Search for the cell housing the specified text and yield its (X, Y) center coordinate. 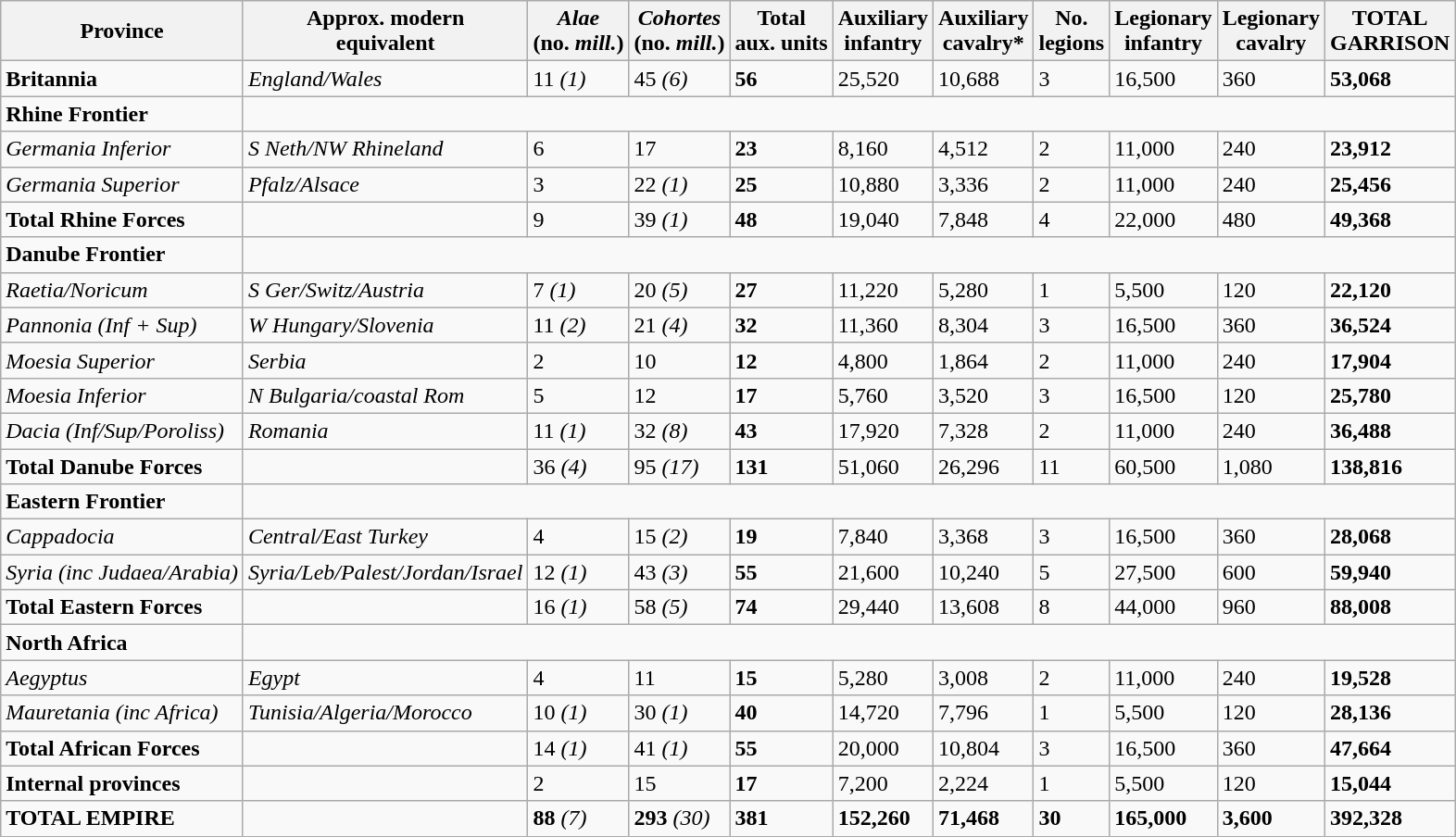
7,200 (883, 783)
25 (782, 184)
Approx. modernequivalent (385, 31)
48 (782, 219)
392,328 (1390, 818)
N Bulgaria/coastal Rom (385, 395)
43 (782, 431)
Germania Inferior (122, 149)
Pannonia (Inf + Sup) (122, 325)
TOTALGARRISON (1390, 31)
3,520 (984, 395)
30 (1072, 818)
Syria/Leb/Palest/Jordan/Israel (385, 572)
Total Rhine Forces (122, 219)
32 (782, 325)
Serbia (385, 360)
Cappadocia (122, 537)
20 (5) (680, 290)
8,304 (984, 325)
Total Eastern Forces (122, 607)
14 (1) (578, 748)
60,500 (1163, 466)
17,920 (883, 431)
600 (1271, 572)
5,760 (883, 395)
Auxiliaryinfantry (883, 31)
12 (1) (578, 572)
7 (1) (578, 290)
47,664 (1390, 748)
No.legions (1072, 31)
3,008 (984, 678)
Egypt (385, 678)
10,240 (984, 572)
21 (4) (680, 325)
14,720 (883, 713)
Danube Frontier (122, 255)
1,080 (1271, 466)
15 (2) (680, 537)
S Ger/Switz/Austria (385, 290)
138,816 (1390, 466)
26,296 (984, 466)
W Hungary/Slovenia (385, 325)
Syria (inc Judaea/Arabia) (122, 572)
58 (5) (680, 607)
Mauretania (inc Africa) (122, 713)
Internal provinces (122, 783)
19,528 (1390, 678)
19,040 (883, 219)
11,220 (883, 290)
Legionarycavalry (1271, 31)
Aegyptus (122, 678)
3,368 (984, 537)
23 (782, 149)
51,060 (883, 466)
S Neth/NW Rhineland (385, 149)
7,796 (984, 713)
3,336 (984, 184)
Rhine Frontier (122, 114)
74 (782, 607)
25,456 (1390, 184)
TOTAL EMPIRE (122, 818)
England/Wales (385, 79)
1,864 (984, 360)
36 (4) (578, 466)
Province (122, 31)
Britannia (122, 79)
21,600 (883, 572)
27 (782, 290)
8 (1072, 607)
7,840 (883, 537)
39 (1) (680, 219)
10 (680, 360)
45 (6) (680, 79)
2,224 (984, 783)
Legionaryinfantry (1163, 31)
16 (1) (578, 607)
152,260 (883, 818)
11 (2) (578, 325)
Raetia/Noricum (122, 290)
28,136 (1390, 713)
41 (1) (680, 748)
Moesia Inferior (122, 395)
Dacia (Inf/Sup/Poroliss) (122, 431)
Pfalz/Alsace (385, 184)
Moesia Superior (122, 360)
15,044 (1390, 783)
3,600 (1271, 818)
29,440 (883, 607)
Germania Superior (122, 184)
19 (782, 537)
Auxiliarycavalry* (984, 31)
Romania (385, 431)
293 (30) (680, 818)
Cohortes(no. mill.) (680, 31)
20,000 (883, 748)
381 (782, 818)
960 (1271, 607)
44,000 (1163, 607)
131 (782, 466)
22,120 (1390, 290)
Eastern Frontier (122, 502)
165,000 (1163, 818)
480 (1271, 219)
30 (1) (680, 713)
10 (1) (578, 713)
25,520 (883, 79)
22 (1) (680, 184)
28,068 (1390, 537)
25,780 (1390, 395)
23,912 (1390, 149)
Alae(no. mill.) (578, 31)
Central/East Turkey (385, 537)
27,500 (1163, 572)
7,848 (984, 219)
4,800 (883, 360)
10,688 (984, 79)
Total African Forces (122, 748)
6 (578, 149)
71,468 (984, 818)
22,000 (1163, 219)
36,488 (1390, 431)
59,940 (1390, 572)
88,008 (1390, 607)
11,360 (883, 325)
53,068 (1390, 79)
4,512 (984, 149)
10,880 (883, 184)
56 (782, 79)
Total Danube Forces (122, 466)
10,804 (984, 748)
17,904 (1390, 360)
9 (578, 219)
Totalaux. units (782, 31)
North Africa (122, 643)
88 (7) (578, 818)
8,160 (883, 149)
Tunisia/Algeria/Morocco (385, 713)
36,524 (1390, 325)
95 (17) (680, 466)
40 (782, 713)
32 (8) (680, 431)
7,328 (984, 431)
43 (3) (680, 572)
49,368 (1390, 219)
13,608 (984, 607)
